From the cell containing the given text, extract its center point as (x, y) coordinate. 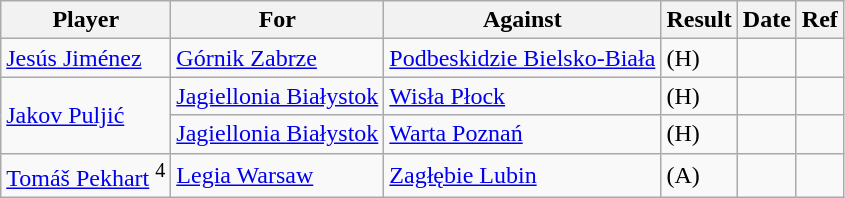
For (278, 20)
Against (522, 20)
Player (86, 20)
(A) (699, 176)
Tomáš Pekhart 4 (86, 176)
Ref (820, 20)
Jakov Puljić (86, 115)
Wisła Płock (522, 96)
Zagłębie Lubin (522, 176)
Date (766, 20)
Legia Warsaw (278, 176)
Jesús Jiménez (86, 58)
Górnik Zabrze (278, 58)
Warta Poznań (522, 134)
Result (699, 20)
Podbeskidzie Bielsko-Biała (522, 58)
